Search for the cell housing the specified text and yield its (X, Y) center coordinate. 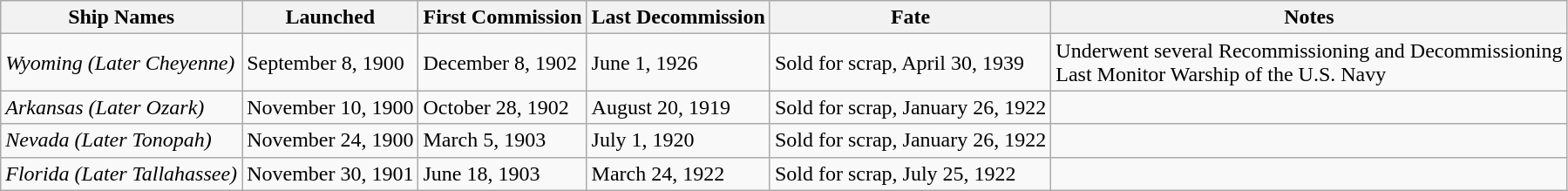
Wyoming (Later Cheyenne) (122, 63)
June 18, 1903 (502, 174)
Launched (330, 17)
July 1, 1920 (678, 140)
Underwent several Recommissioning and DecommissioningLast Monitor Warship of the U.S. Navy (1309, 63)
Nevada (Later Tonopah) (122, 140)
June 1, 1926 (678, 63)
Fate (910, 17)
Arkansas (Later Ozark) (122, 107)
November 30, 1901 (330, 174)
December 8, 1902 (502, 63)
September 8, 1900 (330, 63)
Last Decommission (678, 17)
Florida (Later Tallahassee) (122, 174)
Ship Names (122, 17)
Sold for scrap, April 30, 1939 (910, 63)
March 5, 1903 (502, 140)
August 20, 1919 (678, 107)
Sold for scrap, July 25, 1922 (910, 174)
November 24, 1900 (330, 140)
November 10, 1900 (330, 107)
October 28, 1902 (502, 107)
First Commission (502, 17)
March 24, 1922 (678, 174)
Notes (1309, 17)
